Extract the (X, Y) coordinate from the center of the cell holding the provided text.  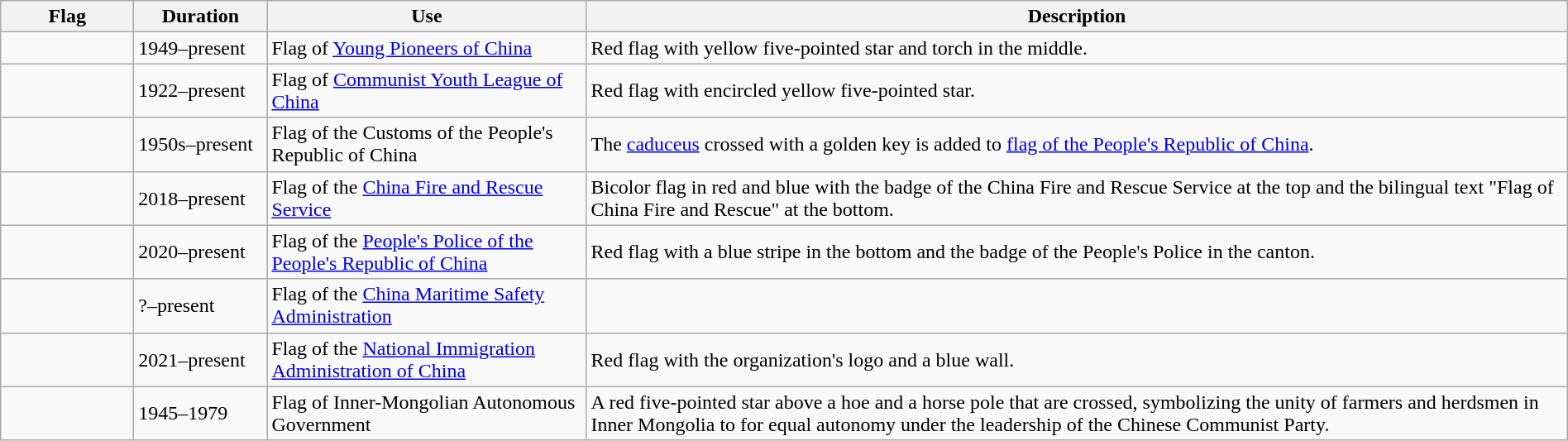
Flag of Communist Youth League of China (427, 91)
Flag of Inner-Mongolian Autonomous Government (427, 414)
?–present (200, 306)
1950s–present (200, 144)
Use (427, 17)
1945–1979 (200, 414)
Duration (200, 17)
The caduceus crossed with a golden key is added to flag of the People's Republic of China. (1077, 144)
1922–present (200, 91)
Description (1077, 17)
Flag of the Customs of the People's Republic of China (427, 144)
Flag of the People's Police of the People's Republic of China (427, 252)
2021–present (200, 359)
1949–present (200, 48)
2020–present (200, 252)
Flag (68, 17)
Red flag with yellow five-pointed star and torch in the middle. (1077, 48)
Red flag with encircled yellow five-pointed star. (1077, 91)
Red flag with the organization's logo and a blue wall. (1077, 359)
Flag of Young Pioneers of China (427, 48)
Flag of the National Immigration Administration of China (427, 359)
Flag of the China Fire and Rescue Service (427, 199)
2018–present (200, 199)
Red flag with a blue stripe in the bottom and the badge of the People's Police in the canton. (1077, 252)
Flag of the China Maritime Safety Administration (427, 306)
